Determine the (X, Y) coordinate at the center of the cell enclosing the given text.  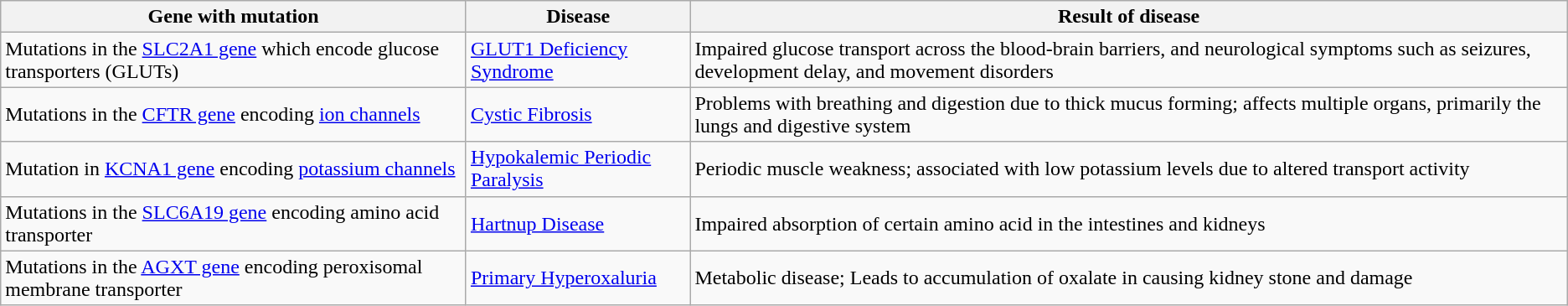
Mutations in the CFTR gene encoding ion channels (234, 114)
Mutations in the SLC2A1 gene which encode glucose transporters (GLUTs) (234, 60)
Mutation in KCNA1 gene encoding potassium channels (234, 169)
Gene with mutation (234, 17)
Cystic Fibrosis (578, 114)
Periodic muscle weakness; associated with low potassium levels due to altered transport activity (1129, 169)
Impaired absorption of certain amino acid in the intestines and kidneys (1129, 223)
GLUT1 Deficiency Syndrome (578, 60)
Hartnup Disease (578, 223)
Hypokalemic Periodic Paralysis (578, 169)
Metabolic disease; Leads to accumulation of oxalate in causing kidney stone and damage (1129, 278)
Primary Hyperoxaluria (578, 278)
Result of disease (1129, 17)
Problems with breathing and digestion due to thick mucus forming; affects multiple organs, primarily the lungs and digestive system (1129, 114)
Disease (578, 17)
Mutations in the SLC6A19 gene encoding amino acid transporter (234, 223)
Mutations in the AGXT gene encoding peroxisomal membrane transporter (234, 278)
Impaired glucose transport across the blood-brain barriers, and neurological symptoms such as seizures, development delay, and movement disorders (1129, 60)
